From the cell containing the given text, extract its center point as [X, Y] coordinate. 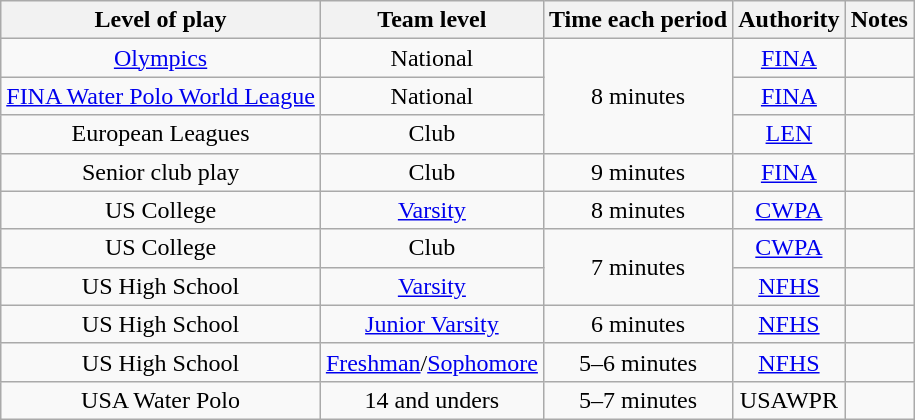
9 minutes [638, 172]
USA Water Polo [161, 400]
Team level [432, 20]
LEN [789, 134]
Authority [789, 20]
European Leagues [161, 134]
7 minutes [638, 267]
5–7 minutes [638, 400]
Olympics [161, 58]
USAWPR [789, 400]
FINA Water Polo World League [161, 96]
Freshman/Sophomore [432, 362]
Notes [879, 20]
14 and unders [432, 400]
Level of play [161, 20]
Junior Varsity [432, 324]
6 minutes [638, 324]
Senior club play [161, 172]
5–6 minutes [638, 362]
Time each period [638, 20]
